From the cell containing the given text, extract its center point as (x, y) coordinate. 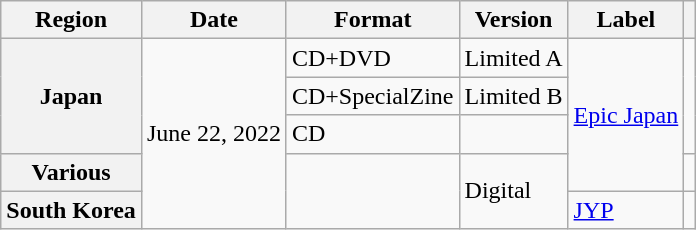
Limited A (514, 58)
Date (214, 20)
Region (72, 20)
CD+DVD (372, 58)
CD+SpecialZine (372, 96)
South Korea (72, 210)
JYP (626, 210)
Epic Japan (626, 115)
Version (514, 20)
Japan (72, 96)
Digital (514, 191)
June 22, 2022 (214, 134)
Format (372, 20)
Various (72, 172)
Label (626, 20)
Limited B (514, 96)
CD (372, 134)
